From the cell containing the given text, extract its center point as (X, Y) coordinate. 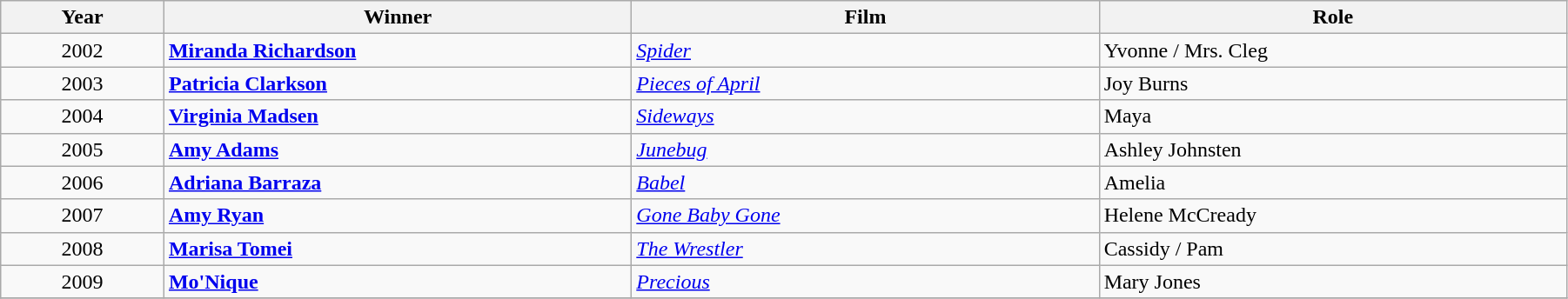
2008 (83, 249)
Maya (1333, 116)
Ashley Johnsten (1333, 149)
2002 (83, 50)
Spider (865, 50)
Miranda Richardson (397, 50)
2006 (83, 183)
Joy Burns (1333, 83)
Amy Adams (397, 149)
Film (865, 17)
Marisa Tomei (397, 249)
Sideways (865, 116)
2009 (83, 282)
2003 (83, 83)
Pieces of April (865, 83)
Winner (397, 17)
The Wrestler (865, 249)
Helene McCready (1333, 216)
Virginia Madsen (397, 116)
Babel (865, 183)
Role (1333, 17)
Year (83, 17)
Gone Baby Gone (865, 216)
Cassidy / Pam (1333, 249)
Patricia Clarkson (397, 83)
Mary Jones (1333, 282)
Junebug (865, 149)
2005 (83, 149)
Precious (865, 282)
2004 (83, 116)
Mo'Nique (397, 282)
Amy Ryan (397, 216)
2007 (83, 216)
Amelia (1333, 183)
Yvonne / Mrs. Cleg (1333, 50)
Adriana Barraza (397, 183)
